Capture the cell that displays the provided text and extract its [X, Y] central coordinate. 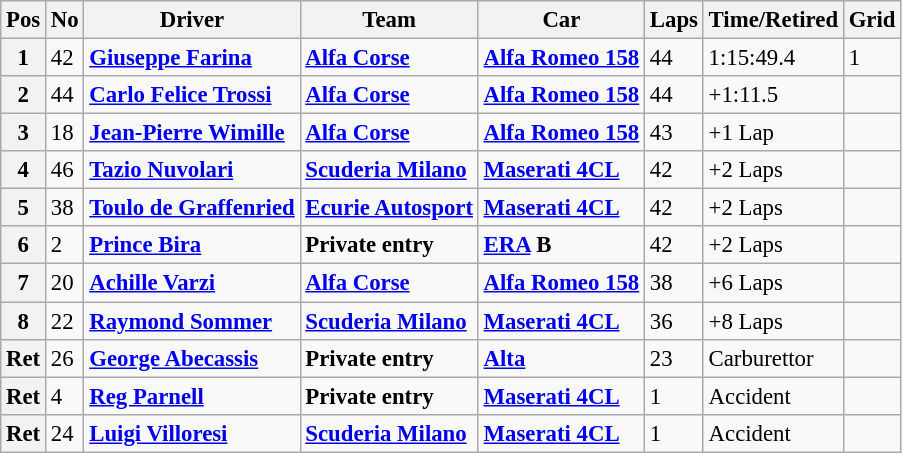
Driver [192, 20]
Car [561, 20]
Prince Bira [192, 245]
No [65, 20]
46 [65, 170]
36 [674, 321]
22 [65, 321]
24 [65, 433]
+6 Laps [773, 283]
Alta [561, 358]
Ecurie Autosport [389, 208]
George Abecassis [192, 358]
6 [24, 245]
Jean-Pierre Wimille [192, 133]
20 [65, 283]
+1:11.5 [773, 95]
26 [65, 358]
Grid [872, 20]
Achille Varzi [192, 283]
Toulo de Graffenried [192, 208]
Pos [24, 20]
Giuseppe Farina [192, 58]
7 [24, 283]
ERA B [561, 245]
Carlo Felice Trossi [192, 95]
+8 Laps [773, 321]
43 [674, 133]
1:15:49.4 [773, 58]
Reg Parnell [192, 396]
3 [24, 133]
Tazio Nuvolari [192, 170]
18 [65, 133]
Team [389, 20]
Luigi Villoresi [192, 433]
8 [24, 321]
+1 Lap [773, 133]
Time/Retired [773, 20]
Raymond Sommer [192, 321]
Carburettor [773, 358]
5 [24, 208]
Laps [674, 20]
23 [674, 358]
